Locate the cell with the specified text and output its [x, y] center coordinate. 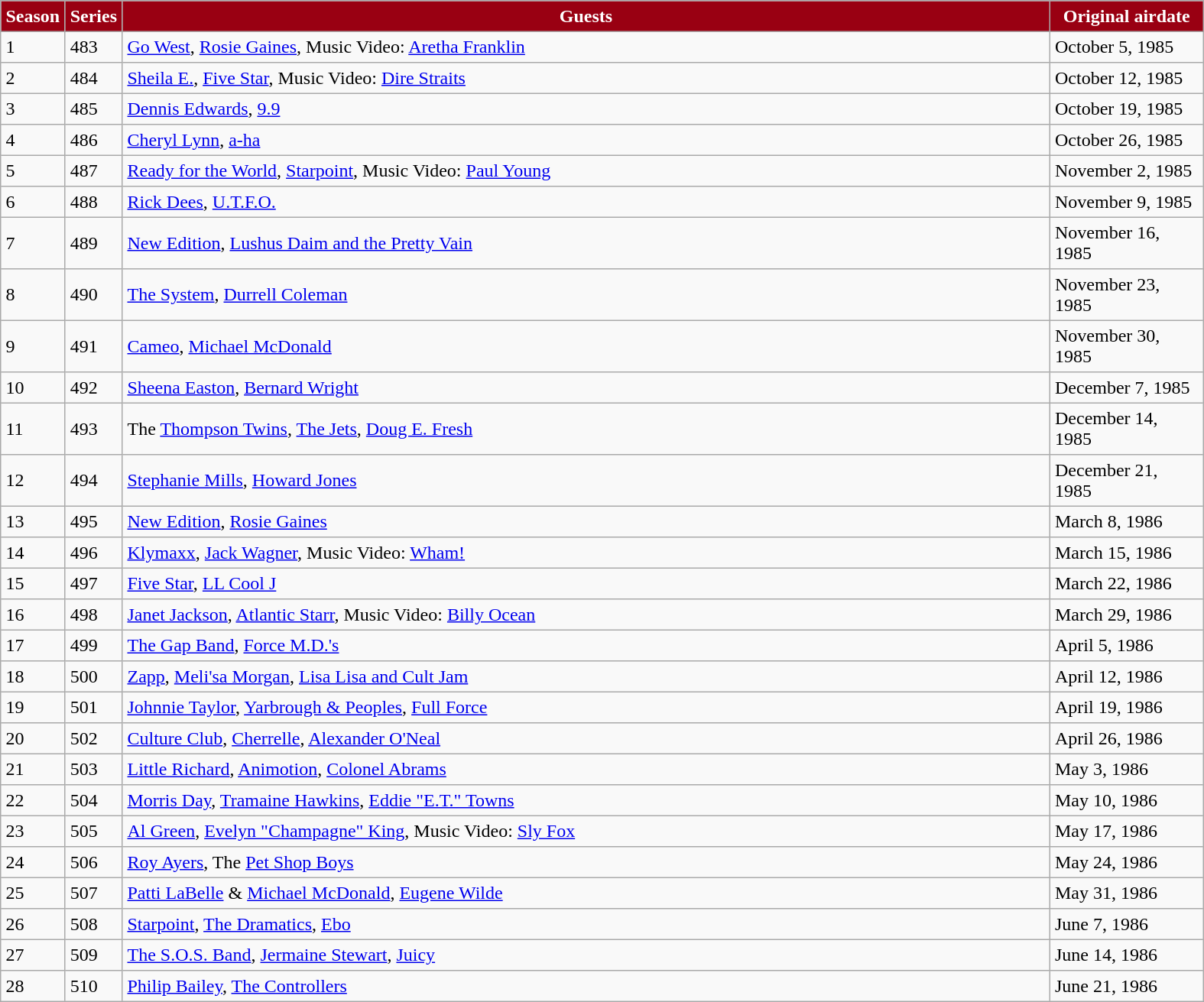
17 [33, 645]
The S.O.S. Band, Jermaine Stewart, Juicy [586, 955]
Zapp, Meli'sa Morgan, Lisa Lisa and Cult Jam [586, 676]
The Thompson Twins, The Jets, Doug E. Fresh [586, 429]
3 [33, 109]
495 [93, 521]
6 [33, 202]
493 [93, 429]
485 [93, 109]
1 [33, 47]
506 [93, 862]
New Edition, Lushus Daim and the Pretty Vain [586, 243]
4 [33, 140]
Ready for the World, Starpoint, Music Video: Paul Young [586, 170]
Roy Ayers, The Pet Shop Boys [586, 862]
27 [33, 955]
Al Green, Evelyn "Champagne" King, Music Video: Sly Fox [586, 831]
8 [33, 295]
497 [93, 583]
Culture Club, Cherrelle, Alexander O'Neal [586, 738]
13 [33, 521]
October 5, 1985 [1127, 47]
Klymaxx, Jack Wagner, Music Video: Wham! [586, 553]
Stephanie Mills, Howard Jones [586, 481]
508 [93, 924]
March 29, 1986 [1127, 614]
November 9, 1985 [1127, 202]
Cheryl Lynn, a-ha [586, 140]
496 [93, 553]
504 [93, 800]
October 12, 1985 [1127, 78]
Sheena Easton, Bernard Wright [586, 388]
494 [93, 481]
The Gap Band, Force M.D.'s [586, 645]
Morris Day, Tramaine Hawkins, Eddie "E.T." Towns [586, 800]
Go West, Rosie Gaines, Music Video: Aretha Franklin [586, 47]
November 23, 1985 [1127, 295]
April 26, 1986 [1127, 738]
491 [93, 346]
Five Star, LL Cool J [586, 583]
490 [93, 295]
April 19, 1986 [1127, 707]
October 26, 1985 [1127, 140]
April 5, 1986 [1127, 645]
507 [93, 893]
18 [33, 676]
21 [33, 769]
502 [93, 738]
December 7, 1985 [1127, 388]
March 15, 1986 [1127, 553]
November 16, 1985 [1127, 243]
7 [33, 243]
Series [93, 16]
Dennis Edwards, 9.9 [586, 109]
December 14, 1985 [1127, 429]
March 8, 1986 [1127, 521]
May 24, 1986 [1127, 862]
509 [93, 955]
November 30, 1985 [1127, 346]
June 21, 1986 [1127, 986]
May 31, 1986 [1127, 893]
April 12, 1986 [1127, 676]
26 [33, 924]
15 [33, 583]
9 [33, 346]
11 [33, 429]
23 [33, 831]
28 [33, 986]
New Edition, Rosie Gaines [586, 521]
487 [93, 170]
484 [93, 78]
The System, Durrell Coleman [586, 295]
Janet Jackson, Atlantic Starr, Music Video: Billy Ocean [586, 614]
5 [33, 170]
Starpoint, The Dramatics, Ebo [586, 924]
Rick Dees, U.T.F.O. [586, 202]
March 22, 1986 [1127, 583]
Sheila E., Five Star, Music Video: Dire Straits [586, 78]
25 [33, 893]
486 [93, 140]
489 [93, 243]
10 [33, 388]
Little Richard, Animotion, Colonel Abrams [586, 769]
492 [93, 388]
20 [33, 738]
October 19, 1985 [1127, 109]
488 [93, 202]
498 [93, 614]
510 [93, 986]
22 [33, 800]
24 [33, 862]
16 [33, 614]
May 17, 1986 [1127, 831]
2 [33, 78]
Johnnie Taylor, Yarbrough & Peoples, Full Force [586, 707]
Guests [586, 16]
Philip Bailey, The Controllers [586, 986]
December 21, 1985 [1127, 481]
May 3, 1986 [1127, 769]
Original airdate [1127, 16]
Patti LaBelle & Michael McDonald, Eugene Wilde [586, 893]
June 7, 1986 [1127, 924]
500 [93, 676]
505 [93, 831]
483 [93, 47]
499 [93, 645]
May 10, 1986 [1127, 800]
June 14, 1986 [1127, 955]
14 [33, 553]
Cameo, Michael McDonald [586, 346]
12 [33, 481]
19 [33, 707]
November 2, 1985 [1127, 170]
Season [33, 16]
503 [93, 769]
501 [93, 707]
